Determine the [X, Y] coordinate at the center of the cell enclosing the given text.  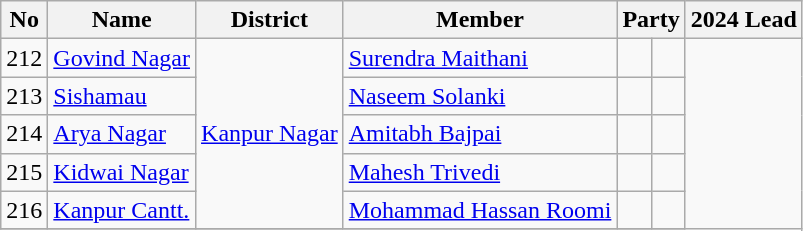
214 [24, 134]
Name [122, 20]
216 [24, 210]
Sishamau [122, 96]
Party [651, 20]
Arya Nagar [122, 134]
Kanpur Cantt. [122, 210]
212 [24, 58]
Kidwai Nagar [122, 172]
District [270, 20]
Mahesh Trivedi [480, 172]
213 [24, 96]
Member [480, 20]
Naseem Solanki [480, 96]
Kanpur Nagar [270, 134]
215 [24, 172]
2024 Lead [744, 20]
No [24, 20]
Amitabh Bajpai [480, 134]
Mohammad Hassan Roomi [480, 210]
Govind Nagar [122, 58]
Surendra Maithani [480, 58]
